Extract the (X, Y) coordinate from the center of the cell holding the provided text.  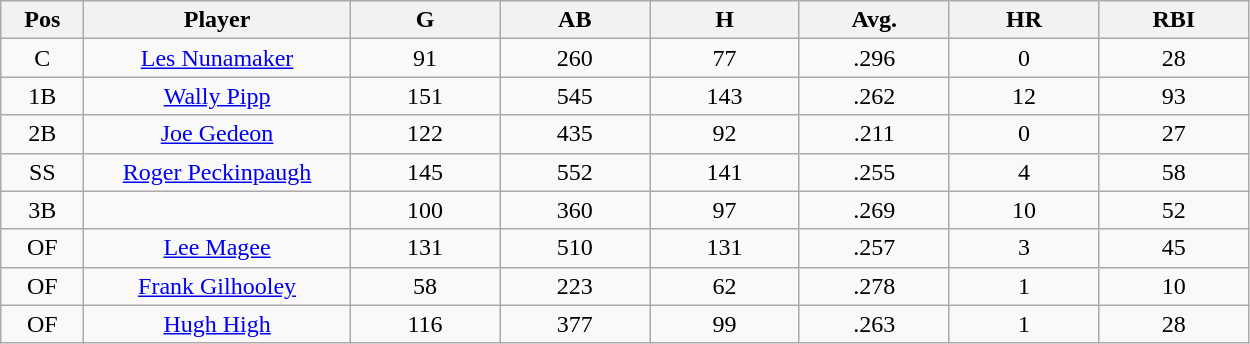
Frank Gilhooley (217, 286)
.269 (874, 210)
45 (1174, 248)
122 (425, 134)
99 (725, 324)
151 (425, 96)
Roger Peckinpaugh (217, 172)
360 (575, 210)
.211 (874, 134)
92 (725, 134)
77 (725, 58)
Player (217, 20)
552 (575, 172)
1B (42, 96)
Wally Pipp (217, 96)
3 (1024, 248)
Joe Gedeon (217, 134)
116 (425, 324)
3B (42, 210)
52 (1174, 210)
Avg. (874, 20)
27 (1174, 134)
SS (42, 172)
100 (425, 210)
AB (575, 20)
510 (575, 248)
377 (575, 324)
.257 (874, 248)
93 (1174, 96)
.262 (874, 96)
545 (575, 96)
260 (575, 58)
141 (725, 172)
145 (425, 172)
.255 (874, 172)
HR (1024, 20)
H (725, 20)
G (425, 20)
143 (725, 96)
.278 (874, 286)
4 (1024, 172)
.296 (874, 58)
Les Nunamaker (217, 58)
Lee Magee (217, 248)
C (42, 58)
223 (575, 286)
2B (42, 134)
97 (725, 210)
RBI (1174, 20)
435 (575, 134)
Hugh High (217, 324)
62 (725, 286)
12 (1024, 96)
.263 (874, 324)
Pos (42, 20)
91 (425, 58)
